From the cell containing the given text, extract its center point as [X, Y] coordinate. 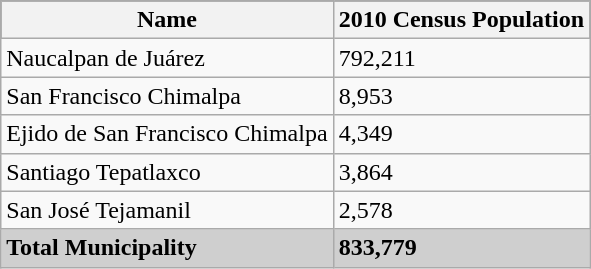
2,578 [461, 210]
792,211 [461, 58]
Total Municipality [167, 248]
San José Tejamanil [167, 210]
2010 Census Population [461, 20]
Santiago Tepatlaxco [167, 172]
San Francisco Chimalpa [167, 96]
Name [167, 20]
4,349 [461, 134]
833,779 [461, 248]
3,864 [461, 172]
8,953 [461, 96]
Naucalpan de Juárez [167, 58]
Ejido de San Francisco Chimalpa [167, 134]
